Detect which cell encompasses the target text, then output its (X, Y) center coordinate. 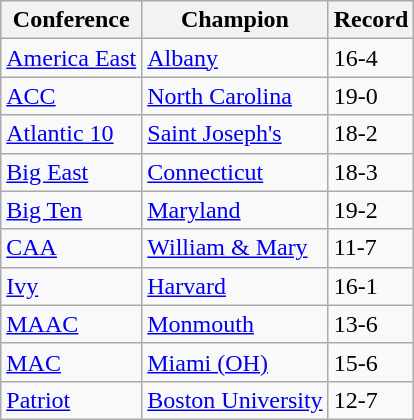
19-2 (371, 210)
18-3 (371, 172)
North Carolina (235, 96)
Boston University (235, 400)
18-2 (371, 134)
Patriot (72, 400)
19-0 (371, 96)
Big East (72, 172)
Record (371, 20)
Monmouth (235, 324)
Miami (OH) (235, 362)
16-1 (371, 286)
William & Mary (235, 248)
CAA (72, 248)
16-4 (371, 58)
Harvard (235, 286)
Saint Joseph's (235, 134)
Big Ten (72, 210)
Conference (72, 20)
MAC (72, 362)
12-7 (371, 400)
11-7 (371, 248)
MAAC (72, 324)
15-6 (371, 362)
13-6 (371, 324)
Albany (235, 58)
Atlantic 10 (72, 134)
Connecticut (235, 172)
America East (72, 58)
ACC (72, 96)
Champion (235, 20)
Maryland (235, 210)
Ivy (72, 286)
